Return (x, y) of the center of cell containing provided text 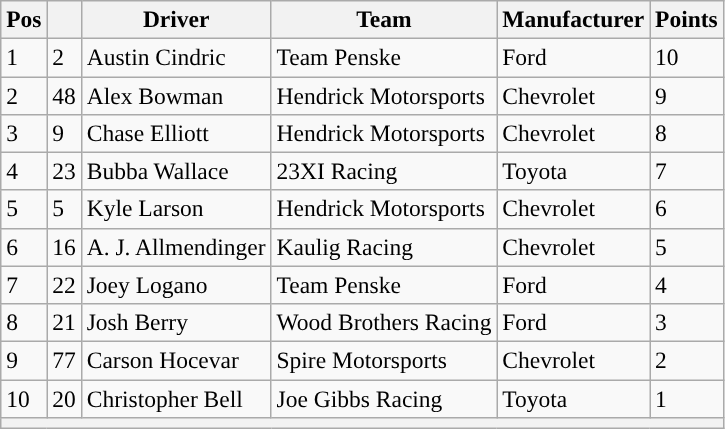
23XI Racing (384, 171)
Pos (24, 19)
A. J. Allmendinger (176, 247)
Kaulig Racing (384, 247)
Josh Berry (176, 322)
Team (384, 19)
21 (64, 322)
Carson Hocevar (176, 360)
Chase Elliott (176, 133)
Manufacturer (574, 19)
Driver (176, 19)
Points (687, 19)
22 (64, 285)
23 (64, 171)
Christopher Bell (176, 398)
Alex Bowman (176, 95)
Wood Brothers Racing (384, 322)
Kyle Larson (176, 209)
77 (64, 360)
Bubba Wallace (176, 171)
20 (64, 398)
Joe Gibbs Racing (384, 398)
Joey Logano (176, 285)
16 (64, 247)
Austin Cindric (176, 57)
Spire Motorsports (384, 360)
48 (64, 95)
